Detect which cell encompasses the target text, then output its [x, y] center coordinate. 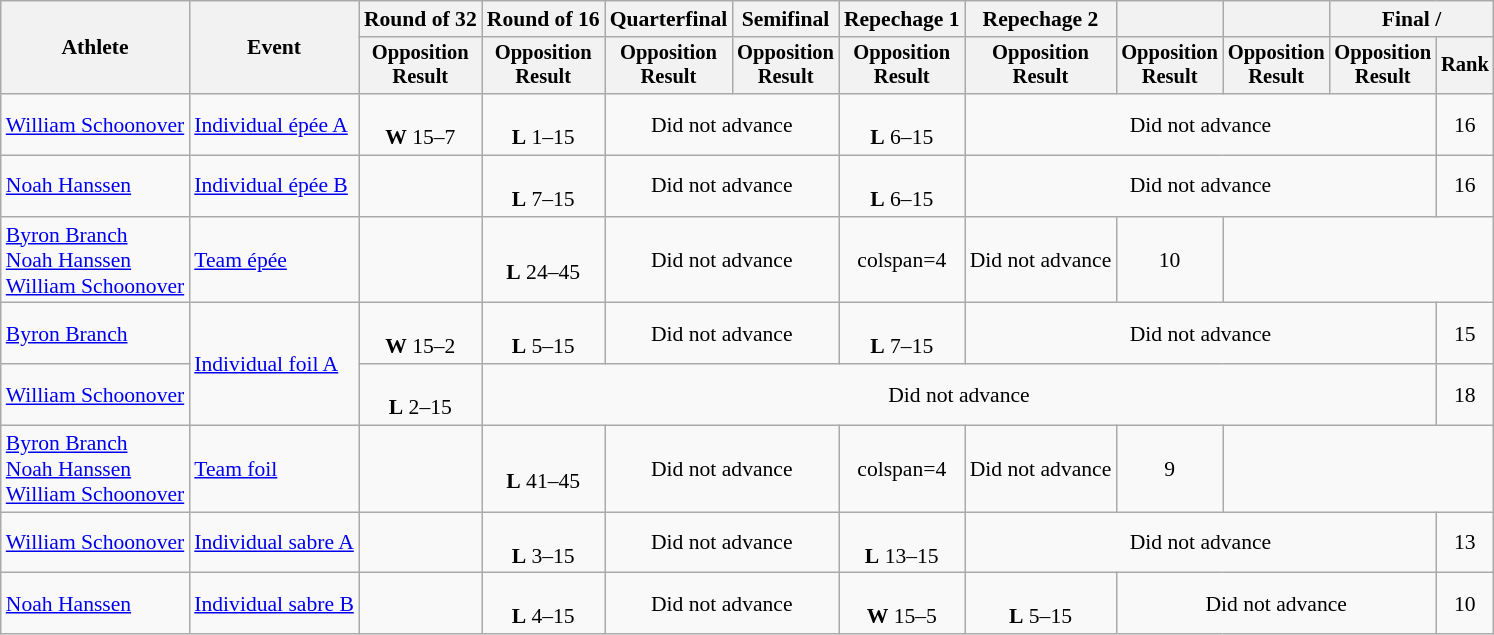
Byron Branch [96, 334]
Semifinal [786, 19]
L 2–15 [420, 394]
L 3–15 [544, 542]
Quarterfinal [669, 19]
Individual sabre B [274, 604]
W 15–5 [902, 604]
L 4–15 [544, 604]
Team foil [274, 470]
18 [1465, 394]
Individual foil A [274, 364]
Team épée [274, 260]
Individual épée B [274, 186]
W 15–7 [420, 124]
13 [1465, 542]
9 [1170, 470]
15 [1465, 334]
Repechage 1 [902, 19]
Athlete [96, 48]
Event [274, 48]
Final / [1411, 19]
L 13–15 [902, 542]
Round of 16 [544, 19]
Individual sabre A [274, 542]
Individual épée A [274, 124]
Repechage 2 [1041, 19]
Round of 32 [420, 19]
L 24–45 [544, 260]
L 1–15 [544, 124]
Rank [1465, 66]
L 41–45 [544, 470]
W 15–2 [420, 334]
